Output the (X, Y) coordinate of the center of the cell containing the given text.  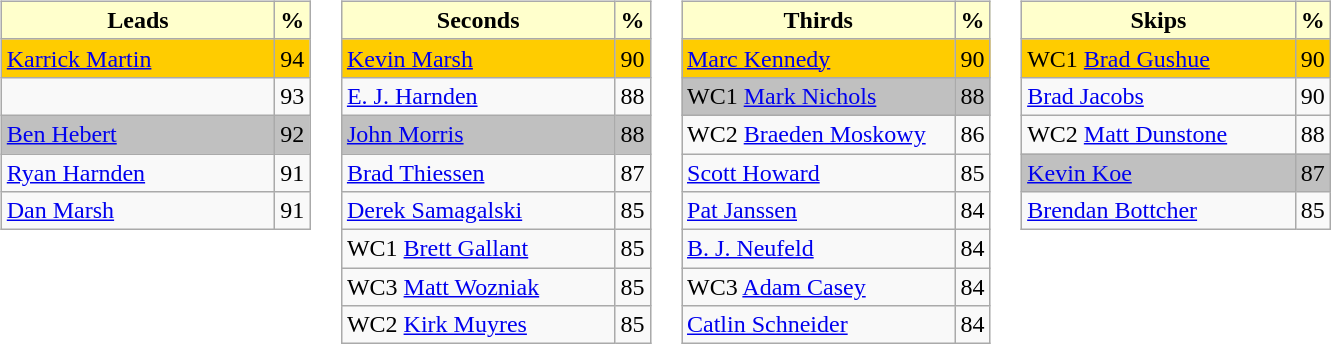
Brad Thiessen (478, 173)
WC1 Brett Gallant (478, 249)
Thirds (819, 20)
Karrick Martin (138, 58)
94 (292, 58)
Dan Marsh (138, 211)
Ben Hebert (138, 134)
Kevin Koe (1159, 173)
Pat Janssen (819, 211)
WC1 Brad Gushue (1159, 58)
E. J. Harnden (478, 96)
Leads (138, 20)
Skips (1159, 20)
93 (292, 96)
WC2 Matt Dunstone (1159, 134)
B. J. Neufeld (819, 249)
WC3 Adam Casey (819, 287)
Scott Howard (819, 173)
WC3 Matt Wozniak (478, 287)
Catlin Schneider (819, 325)
Brendan Bottcher (1159, 211)
Kevin Marsh (478, 58)
WC1 Mark Nichols (819, 96)
WC2 Kirk Muyres (478, 325)
Ryan Harnden (138, 173)
John Morris (478, 134)
Seconds (478, 20)
Derek Samagalski (478, 211)
WC2 Braeden Moskowy (819, 134)
Marc Kennedy (819, 58)
86 (972, 134)
92 (292, 134)
Brad Jacobs (1159, 96)
